Return the (x, y) coordinate for the center point of the cell that contains the specified text.  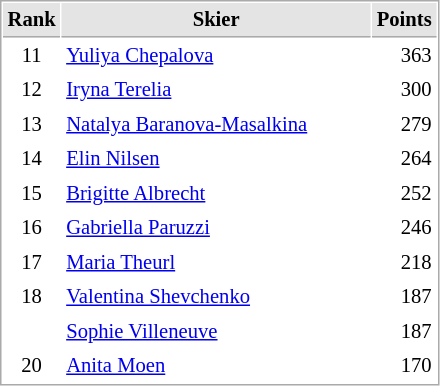
246 (404, 228)
14 (32, 158)
363 (404, 56)
218 (404, 262)
Valentina Shevchenko (216, 296)
Yuliya Chepalova (216, 56)
Elin Nilsen (216, 158)
16 (32, 228)
13 (32, 124)
Rank (32, 20)
20 (32, 366)
264 (404, 158)
Sophie Villeneuve (216, 332)
279 (404, 124)
Natalya Baranova-Masalkina (216, 124)
12 (32, 90)
17 (32, 262)
252 (404, 194)
Anita Moen (216, 366)
Gabriella Paruzzi (216, 228)
Maria Theurl (216, 262)
300 (404, 90)
Iryna Terelia (216, 90)
Skier (216, 20)
11 (32, 56)
170 (404, 366)
Points (404, 20)
15 (32, 194)
Brigitte Albrecht (216, 194)
18 (32, 296)
